Return [X, Y] of the center of cell containing provided text 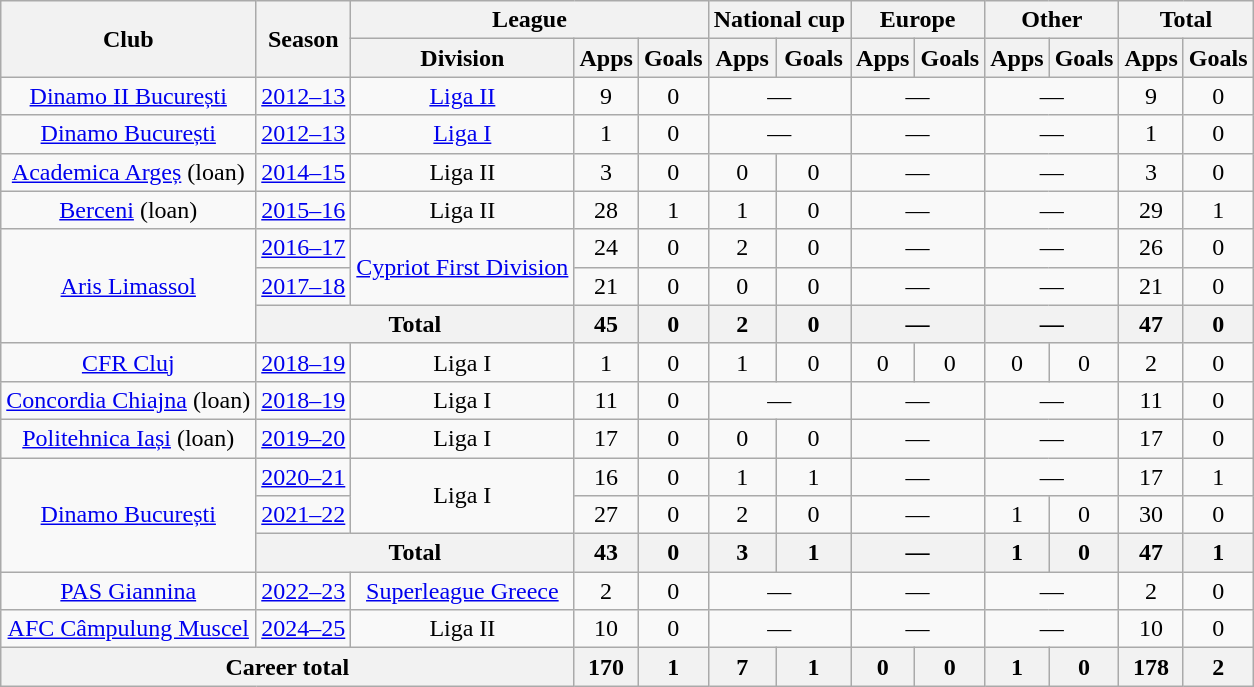
2021–22 [304, 515]
26 [1151, 248]
27 [606, 515]
2022–23 [304, 591]
Europe [918, 20]
24 [606, 248]
Concordia Chiajna (loan) [128, 400]
Aris Limassol [128, 286]
Division [462, 58]
AFC Câmpulung Muscel [128, 629]
43 [606, 553]
Superleague Greece [462, 591]
Club [128, 39]
2015–16 [304, 210]
29 [1151, 210]
National cup [779, 20]
CFR Cluj [128, 362]
2017–18 [304, 286]
30 [1151, 515]
2016–17 [304, 248]
2024–25 [304, 629]
Career total [288, 667]
178 [1151, 667]
League [530, 20]
PAS Giannina [128, 591]
2020–21 [304, 477]
2014–15 [304, 172]
Dinamo II București [128, 96]
Season [304, 39]
2019–20 [304, 438]
Other [1052, 20]
Politehnica Iași (loan) [128, 438]
Academica Argeș (loan) [128, 172]
45 [606, 324]
28 [606, 210]
7 [742, 667]
Cypriot First Division [462, 267]
Berceni (loan) [128, 210]
170 [606, 667]
16 [606, 477]
